From the cell containing the given text, extract its center point as [x, y] coordinate. 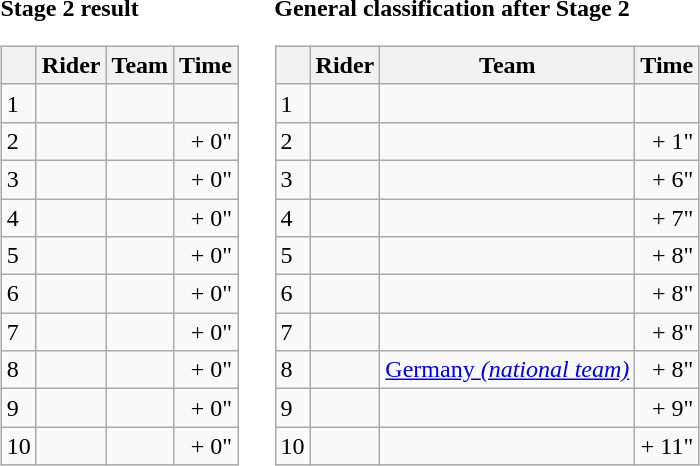
+ 7" [667, 217]
Germany (national team) [508, 370]
+ 1" [667, 141]
+ 9" [667, 408]
+ 6" [667, 179]
+ 11" [667, 446]
